Find where the given text appears and provide that cell's center as (x, y) coordinate. 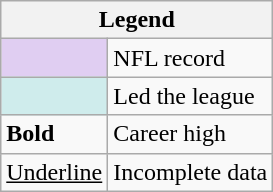
Led the league (190, 96)
Legend (137, 20)
NFL record (190, 58)
Bold (54, 134)
Career high (190, 134)
Underline (54, 172)
Incomplete data (190, 172)
